Detect which cell encompasses the target text, then output its [X, Y] center coordinate. 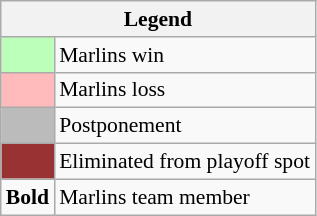
Legend [158, 19]
Marlins win [184, 55]
Postponement [184, 126]
Eliminated from playoff spot [184, 162]
Bold [28, 197]
Marlins loss [184, 90]
Marlins team member [184, 197]
